Find where the given text appears and provide that cell's center as [X, Y] coordinate. 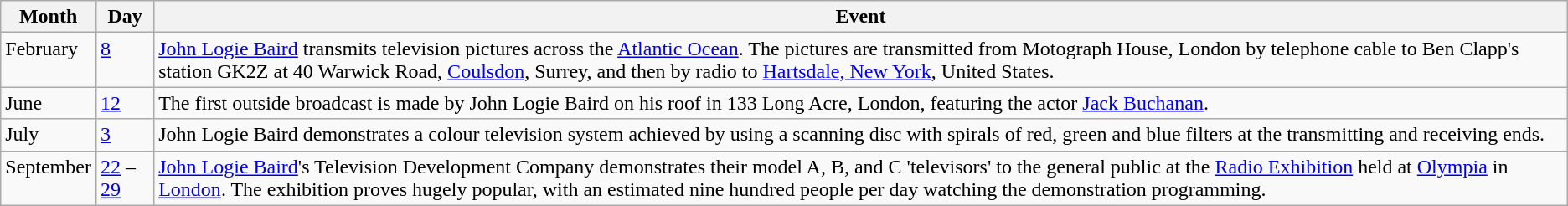
Month [49, 17]
September [49, 178]
Day [124, 17]
June [49, 103]
Event [861, 17]
July [49, 135]
22 – 29 [124, 178]
The first outside broadcast is made by John Logie Baird on his roof in 133 Long Acre, London, featuring the actor Jack Buchanan. [861, 103]
12 [124, 103]
8 [124, 60]
February [49, 60]
3 [124, 135]
